Identify which cell holds the provided text, then report its (X, Y) central coordinate. 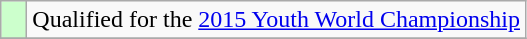
Qualified for the 2015 Youth World Championship (276, 20)
